Extract the [X, Y] coordinate from the center of the cell holding the provided text.  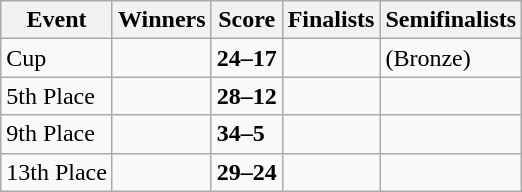
Cup [57, 58]
5th Place [57, 96]
13th Place [57, 172]
34–5 [246, 134]
Event [57, 20]
(Bronze) [451, 58]
9th Place [57, 134]
Semifinalists [451, 20]
29–24 [246, 172]
Winners [162, 20]
28–12 [246, 96]
Score [246, 20]
24–17 [246, 58]
Finalists [331, 20]
